For the text-containing cell, return its midpoint in (X, Y) coordinate format. 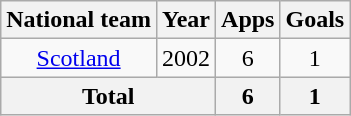
2002 (186, 58)
Total (108, 96)
Apps (248, 20)
Year (186, 20)
National team (79, 20)
Goals (315, 20)
Scotland (79, 58)
